Capture the cell that displays the provided text and extract its [X, Y] central coordinate. 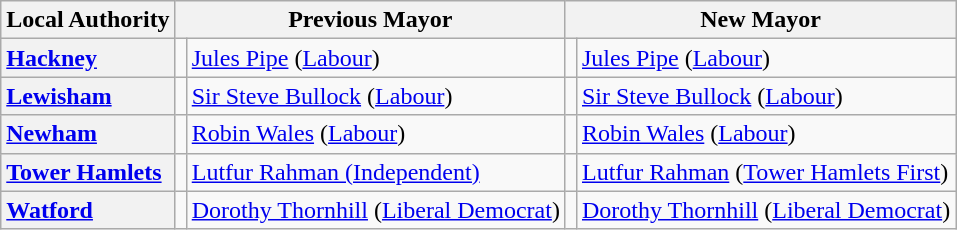
Previous Mayor [370, 20]
Lutfur Rahman (Tower Hamlets First) [766, 172]
Hackney [88, 58]
Lewisham [88, 96]
Newham [88, 134]
Watford [88, 210]
Local Authority [88, 20]
New Mayor [760, 20]
Tower Hamlets [88, 172]
Lutfur Rahman (Independent) [376, 172]
